From the cell containing the given text, extract its center point as (X, Y) coordinate. 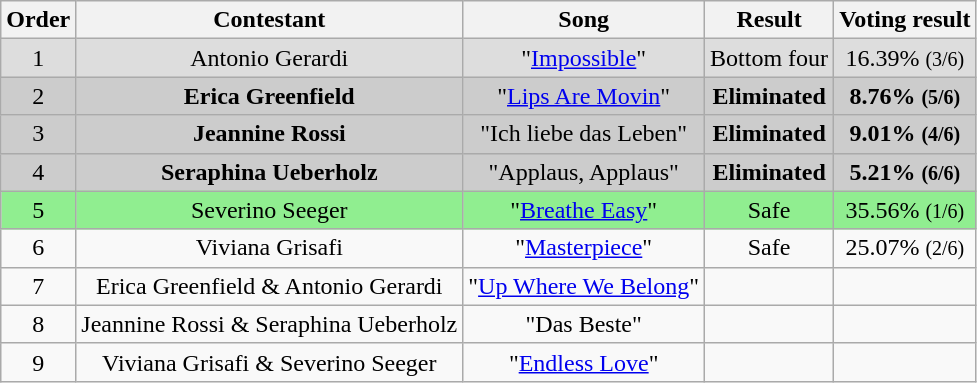
Jeannine Rossi & Seraphina Ueberholz (270, 324)
3 (38, 134)
Jeannine Rossi (270, 134)
5 (38, 210)
"Endless Love" (584, 362)
Severino Seeger (270, 210)
1 (38, 58)
9.01% (4/6) (905, 134)
Viviana Grisafi (270, 248)
"Das Beste" (584, 324)
8.76% (5/6) (905, 96)
"Ich liebe das Leben" (584, 134)
"Masterpiece" (584, 248)
Song (584, 20)
8 (38, 324)
Erica Greenfield (270, 96)
Voting result (905, 20)
Order (38, 20)
5.21% (6/6) (905, 172)
"Breathe Easy" (584, 210)
"Applaus, Applaus" (584, 172)
9 (38, 362)
16.39% (3/6) (905, 58)
Seraphina Ueberholz (270, 172)
Erica Greenfield & Antonio Gerardi (270, 286)
6 (38, 248)
Result (770, 20)
"Lips Are Movin" (584, 96)
7 (38, 286)
4 (38, 172)
"Impossible" (584, 58)
Viviana Grisafi & Severino Seeger (270, 362)
35.56% (1/6) (905, 210)
2 (38, 96)
25.07% (2/6) (905, 248)
Contestant (270, 20)
Bottom four (770, 58)
Antonio Gerardi (270, 58)
"Up Where We Belong" (584, 286)
